From the cell containing the given text, extract its center point as [x, y] coordinate. 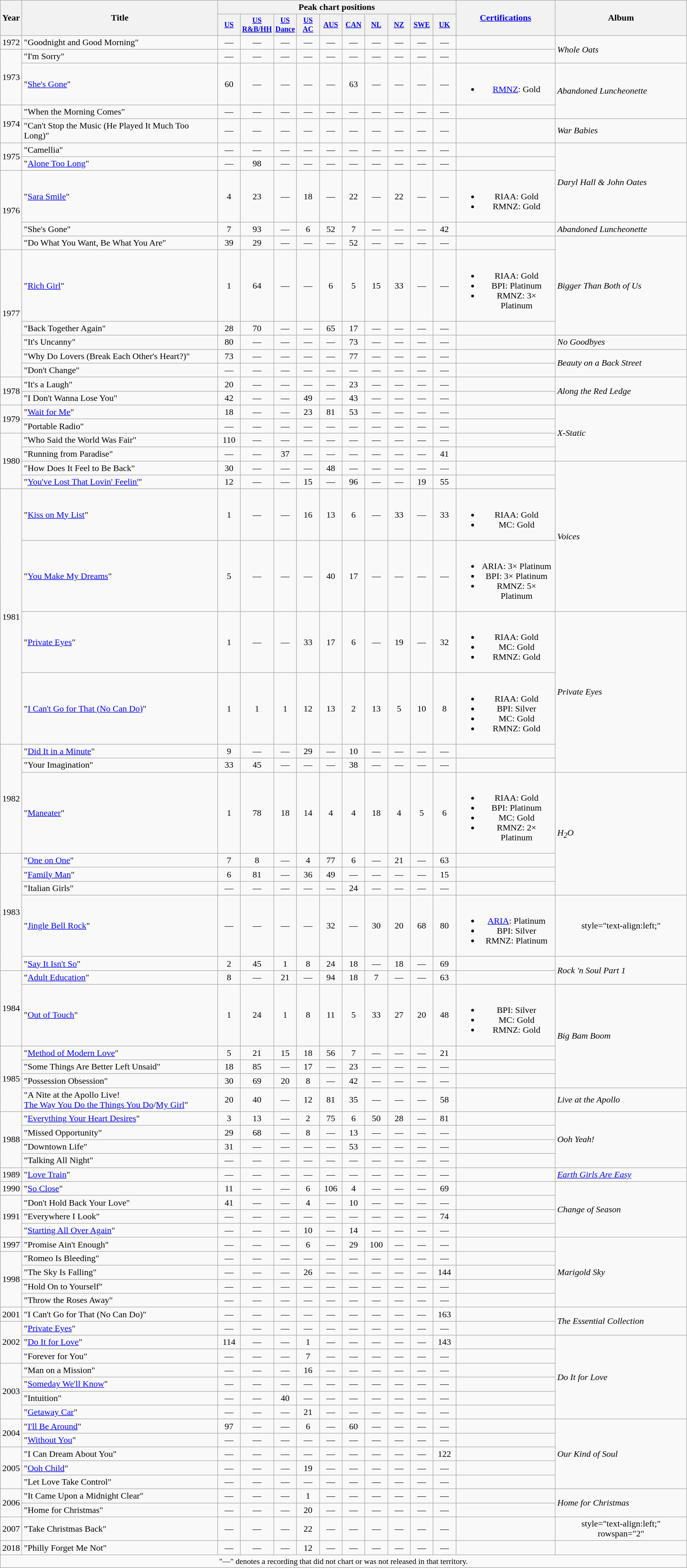
93 [257, 229]
"Promise Ain't Enough" [120, 1244]
"Love Train" [120, 1174]
H2O [621, 833]
1973 [11, 77]
NL [376, 25]
1981 [11, 617]
64 [257, 286]
2001 [11, 1314]
1980 [11, 461]
Year [11, 18]
"Home for Christmas" [120, 1510]
Bigger Than Both of Us [621, 286]
RMNZ: Gold [506, 84]
"Missed Opportunity" [120, 1133]
"Starting All Over Again" [120, 1230]
50 [376, 1119]
"Without You" [120, 1440]
Daryl Hall & John Oates [621, 182]
43 [353, 398]
"It Came Upon a Midnight Clear" [120, 1496]
BPI: SilverMC: GoldRMNZ: Gold [506, 1015]
31 [229, 1147]
"Do It for Love" [120, 1342]
1982 [11, 799]
Private Eyes [621, 692]
"Say It Isn't So" [120, 963]
"The Sky Is Falling" [120, 1272]
"I'm Sorry" [120, 56]
US AC [308, 25]
style="text-align:left;" [621, 926]
"You Make My Dreams" [120, 576]
"I'll Be Around" [120, 1426]
"Don't Hold Back Your Love" [120, 1202]
"Can't Stop the Music (He Played It Much Too Long)" [120, 131]
1983 [11, 912]
"Why Do Lovers (Break Each Other's Heart?)" [120, 356]
"When the Morning Comes" [120, 112]
"Someday We'll Know" [120, 1384]
Home for Christmas [621, 1503]
The Essential Collection [621, 1321]
2003 [11, 1391]
Title [120, 18]
"Your Imagination" [120, 765]
"Everywhere I Look" [120, 1216]
US [229, 25]
"Talking All Night" [120, 1160]
RIAA: GoldBPI: SilverMC: GoldRMNZ: Gold [506, 709]
39 [229, 243]
RIAA: GoldMC: GoldRMNZ: Gold [506, 642]
9 [229, 751]
"Do What You Want, Be What You Are" [120, 243]
"Man on a Mission" [120, 1370]
Voices [621, 536]
97 [229, 1426]
26 [308, 1272]
1978 [11, 391]
35 [353, 1100]
58 [444, 1100]
"I Don't Wanna Lose You" [120, 398]
AUS [331, 25]
"A Nite at the Apollo Live!The Way You Do the Things You Do/My Girl" [120, 1100]
"Adult Education" [120, 977]
1990 [11, 1188]
114 [229, 1342]
"Everything Your Heart Desires" [120, 1119]
"Don't Change" [120, 370]
RIAA: GoldBPI: PlatinumRMNZ: 3× Platinum [506, 286]
1985 [11, 1079]
"Possession Obsession" [120, 1081]
"Intuition" [120, 1398]
85 [257, 1067]
Earth Girls Are Easy [621, 1174]
36 [308, 874]
"Jingle Bell Rock" [120, 926]
1975 [11, 157]
"So Close" [120, 1188]
"Romeo Is Bleeding" [120, 1258]
144 [444, 1272]
"Italian Girls" [120, 888]
"Rich Girl" [120, 286]
1988 [11, 1140]
"Goodnight and Good Morning" [120, 42]
1972 [11, 42]
1998 [11, 1279]
1974 [11, 123]
"Hold On to Yourself" [120, 1286]
110 [229, 440]
"Family Man" [120, 874]
Whole Oats [621, 49]
1979 [11, 419]
1989 [11, 1174]
"Running from Paradise" [120, 454]
65 [331, 328]
1991 [11, 1216]
"Some Things Are Better Left Unsaid" [120, 1067]
70 [257, 328]
27 [399, 1015]
"Back Together Again" [120, 328]
"Sara Smile" [120, 196]
143 [444, 1342]
"Let Love Take Control" [120, 1482]
RIAA: GoldBPI: PlatinumMC: GoldRMNZ: 2× Platinum [506, 813]
"Getaway Car" [120, 1412]
106 [331, 1188]
Beauty on a Back Street [621, 363]
122 [444, 1454]
Marigold Sky [621, 1272]
War Babies [621, 131]
Album [621, 18]
1997 [11, 1244]
style="text-align:left;" rowspan="2" [621, 1529]
"Kiss on My List" [120, 515]
Rock 'n Soul Part 1 [621, 970]
"Did It in a Minute" [120, 751]
NZ [399, 25]
"One on One" [120, 860]
Big Bam Boom [621, 1036]
3 [229, 1119]
"Ooh Child" [120, 1468]
US R&B/HH [257, 25]
Our Kind of Soul [621, 1454]
USDance [286, 25]
RIAA: GoldMC: Gold [506, 515]
"Take Christmas Back" [120, 1529]
2006 [11, 1503]
"Out of Touch" [120, 1015]
Along the Red Ledge [621, 391]
2018 [11, 1548]
"You've Lost That Lovin' Feelin'" [120, 482]
"Maneater" [120, 813]
"It's Uncanny" [120, 342]
"I Can Dream About You" [120, 1454]
78 [257, 813]
"How Does It Feel to Be Back" [120, 468]
Ooh Yeah! [621, 1140]
CAN [353, 25]
37 [286, 454]
"Forever for You" [120, 1356]
X-Static [621, 433]
RIAA: GoldRMNZ: Gold [506, 196]
163 [444, 1314]
2005 [11, 1468]
ARIA: 3× PlatinumBPI: 3× PlatinumRMNZ: 5× Platinum [506, 576]
"Alone Too Long" [120, 164]
SWE [422, 25]
Live at the Apollo [621, 1100]
2002 [11, 1342]
"Wait for Me" [120, 412]
55 [444, 482]
ARIA: PlatinumBPI: SilverRMNZ: Platinum [506, 926]
"Philly Forget Me Not" [120, 1548]
UK [444, 25]
75 [331, 1119]
94 [331, 977]
38 [353, 765]
2007 [11, 1529]
1984 [11, 1008]
"—" denotes a recording that did not chart or was not released in that territory. [343, 1561]
Peak chart positions [337, 7]
"Who Said the World Was Fair" [120, 440]
Do It for Love [621, 1377]
No Goodbyes [621, 342]
"Portable Radio" [120, 426]
Certifications [506, 18]
"Camellia" [120, 150]
74 [444, 1216]
96 [353, 482]
"Throw the Roses Away" [120, 1300]
2004 [11, 1433]
"Method of Modern Love" [120, 1053]
1977 [11, 314]
"It's a Laugh" [120, 384]
100 [376, 1244]
"Downtown Life" [120, 1147]
1976 [11, 210]
56 [331, 1053]
Change of Season [621, 1209]
98 [257, 164]
